Return (x, y) of the center of cell containing provided text 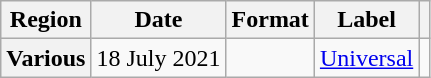
Region (46, 20)
Date (158, 20)
Universal (366, 58)
18 July 2021 (158, 58)
Various (46, 58)
Label (366, 20)
Format (270, 20)
